For the text-containing cell, return its midpoint in (x, y) coordinate format. 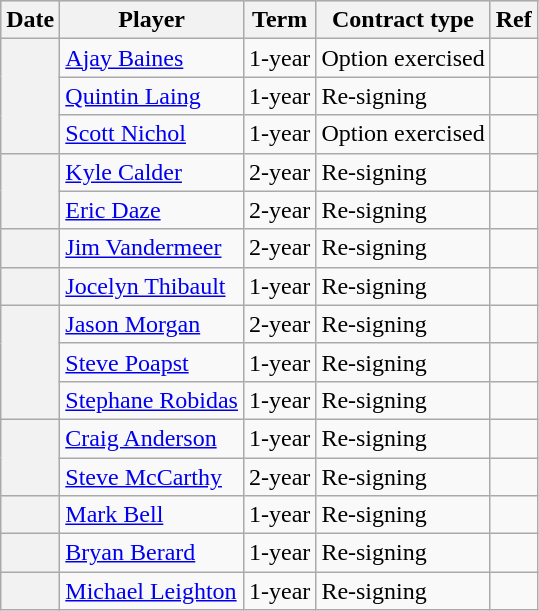
Steve Poapst (152, 362)
Term (279, 20)
Eric Daze (152, 210)
Quintin Laing (152, 96)
Ajay Baines (152, 58)
Bryan Berard (152, 553)
Craig Anderson (152, 438)
Kyle Calder (152, 172)
Michael Leighton (152, 591)
Stephane Robidas (152, 400)
Contract type (403, 20)
Ref (514, 20)
Jim Vandermeer (152, 248)
Player (152, 20)
Scott Nichol (152, 134)
Jocelyn Thibault (152, 286)
Mark Bell (152, 515)
Jason Morgan (152, 324)
Steve McCarthy (152, 477)
Date (30, 20)
